Capture the cell that displays the provided text and extract its [x, y] central coordinate. 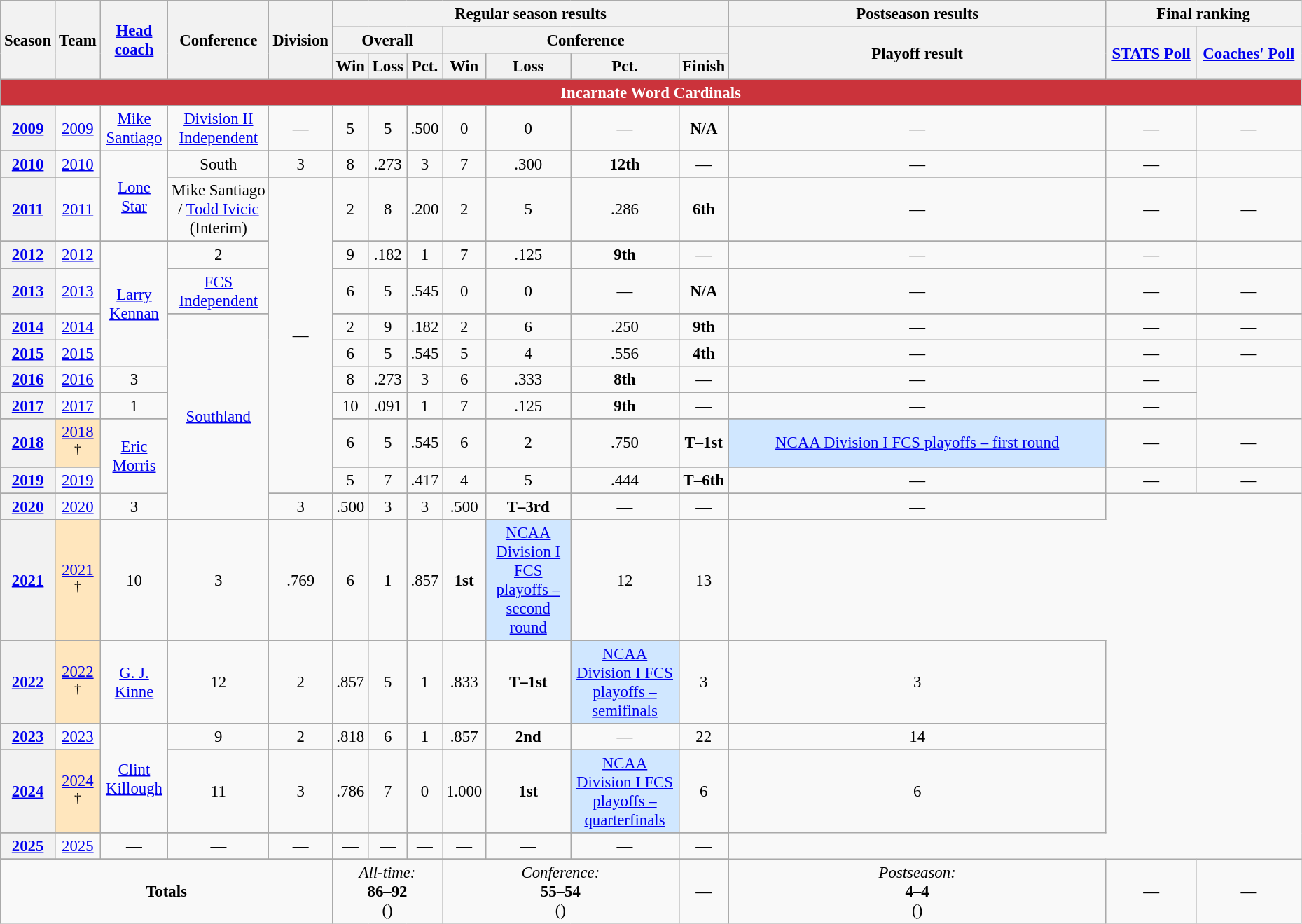
.417 [424, 481]
Postseason:4–4() [917, 892]
1.000 [464, 792]
.286 [625, 210]
2022 † [77, 682]
T–6th [703, 481]
.444 [625, 481]
Head coach [134, 41]
13 [703, 580]
Division [300, 41]
.200 [424, 210]
Mike Santiago [134, 129]
NCAA Division I FCS playoffs – first round [917, 443]
South [219, 165]
NCAA Division I FCS playoffs – second round [528, 580]
Coaches' Poll [1248, 53]
Conference:55–54() [560, 892]
22 [703, 737]
2021 [28, 580]
Larry Kennan [134, 304]
.750 [625, 443]
Playoff result [917, 53]
FCS Independent [219, 291]
.333 [528, 379]
2nd [528, 737]
Southland [219, 416]
12th [625, 165]
11 [219, 792]
.769 [300, 580]
Regular season results [530, 14]
Season [28, 41]
All-time:86–92() [387, 892]
Eric Morris [134, 457]
.833 [464, 682]
Lone Star [134, 196]
NCAA Division I FCS playoffs – quarterfinals [625, 792]
.786 [350, 792]
STATS Poll [1151, 53]
Finish [703, 67]
Postseason results [917, 14]
Incarnate Word Cardinals [651, 93]
4th [703, 353]
2018 [28, 443]
Mike Santiago / Todd Ivicic (Interim) [219, 210]
T–3rd [528, 506]
2024 † [77, 792]
14 [917, 737]
G. J. Kinne [134, 682]
.818 [350, 737]
Clint Killough [134, 778]
Overall [387, 41]
.556 [625, 353]
Final ranking [1203, 14]
Division II Independent [219, 129]
2024 [28, 792]
2021 † [77, 580]
Totals [167, 892]
8th [625, 379]
2022 [28, 682]
Team [77, 41]
6th [703, 210]
.250 [625, 326]
.091 [388, 406]
.300 [528, 165]
NCAA Division I FCS playoffs – semifinals [625, 682]
2018 † [77, 443]
